Pinpoint the cell where the given text exists, returning its (x, y) midpoint coordinate. 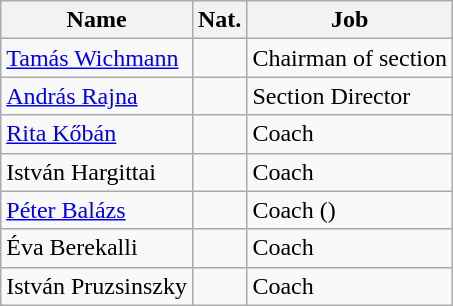
Section Director (350, 96)
István Hargittai (97, 172)
Name (97, 20)
István Pruzsinszky (97, 286)
Chairman of section (350, 58)
Tamás Wichmann (97, 58)
Rita Kőbán (97, 134)
Péter Balázs (97, 210)
Job (350, 20)
Éva Berekalli (97, 248)
Coach () (350, 210)
András Rajna (97, 96)
Nat. (219, 20)
